Pinpoint the cell where the given text exists, returning its [x, y] midpoint coordinate. 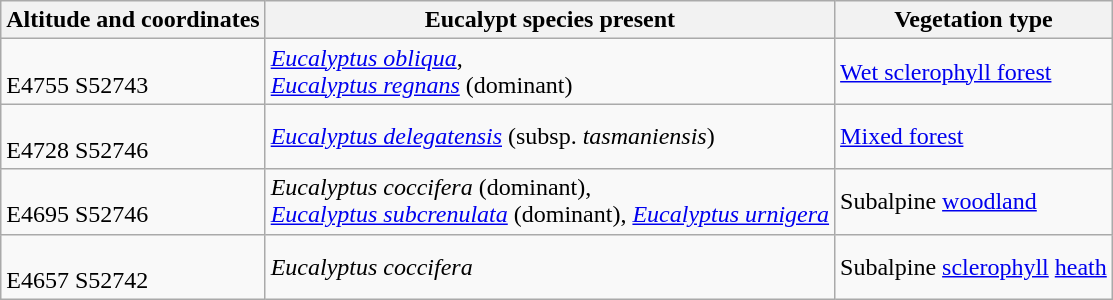
Subalpine woodland [974, 202]
Eucalyptus obliqua,Eucalyptus regnans (dominant) [550, 72]
Eucalypt species present [550, 20]
Wet sclerophyll forest [974, 72]
E4657 S52742 [133, 266]
Eucalyptus coccifera (dominant),Eucalyptus subcrenulata (dominant), Eucalyptus urnigera [550, 202]
Altitude and coordinates [133, 20]
Vegetation type [974, 20]
Subalpine sclerophyll heath [974, 266]
E4695 S52746 [133, 202]
E4755 S52743 [133, 72]
E4728 S52746 [133, 136]
Eucalyptus coccifera [550, 266]
Mixed forest [974, 136]
Eucalyptus delegatensis (subsp. tasmaniensis) [550, 136]
